Return the [x, y] coordinate for the center point of the cell that contains the specified text.  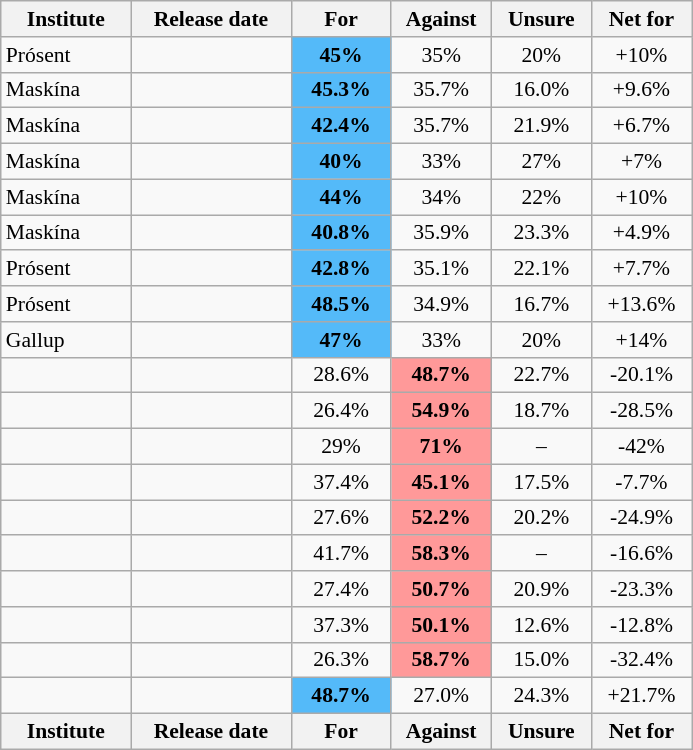
+13.6% [641, 304]
-16.6% [641, 554]
22.7% [541, 375]
52.2% [441, 518]
-7.7% [641, 482]
22% [541, 197]
16.0% [541, 90]
17.5% [541, 482]
45.1% [441, 482]
+6.7% [641, 126]
27.0% [441, 696]
-20.1% [641, 375]
50.1% [441, 625]
35.9% [441, 233]
45% [341, 55]
27.6% [341, 518]
+21.7% [641, 696]
12.6% [541, 625]
20.2% [541, 518]
58.7% [441, 660]
15.0% [541, 660]
23.3% [541, 233]
27.4% [341, 589]
Gallup [66, 340]
28.6% [341, 375]
42.8% [341, 269]
20.9% [541, 589]
29% [341, 447]
18.7% [541, 411]
-32.4% [641, 660]
50.7% [441, 589]
34.9% [441, 304]
-12.8% [641, 625]
-23.3% [641, 589]
45.3% [341, 90]
21.9% [541, 126]
54.9% [441, 411]
26.4% [341, 411]
48.5% [341, 304]
35% [441, 55]
+9.6% [641, 90]
-42% [641, 447]
-28.5% [641, 411]
42.4% [341, 126]
16.7% [541, 304]
71% [441, 447]
27% [541, 162]
+4.9% [641, 233]
35.1% [441, 269]
22.1% [541, 269]
37.3% [341, 625]
44% [341, 197]
40% [341, 162]
34% [441, 197]
-24.9% [641, 518]
41.7% [341, 554]
+7.7% [641, 269]
37.4% [341, 482]
58.3% [441, 554]
24.3% [541, 696]
+14% [641, 340]
26.3% [341, 660]
+7% [641, 162]
47% [341, 340]
40.8% [341, 233]
